Search for the cell housing the specified text and yield its (x, y) center coordinate. 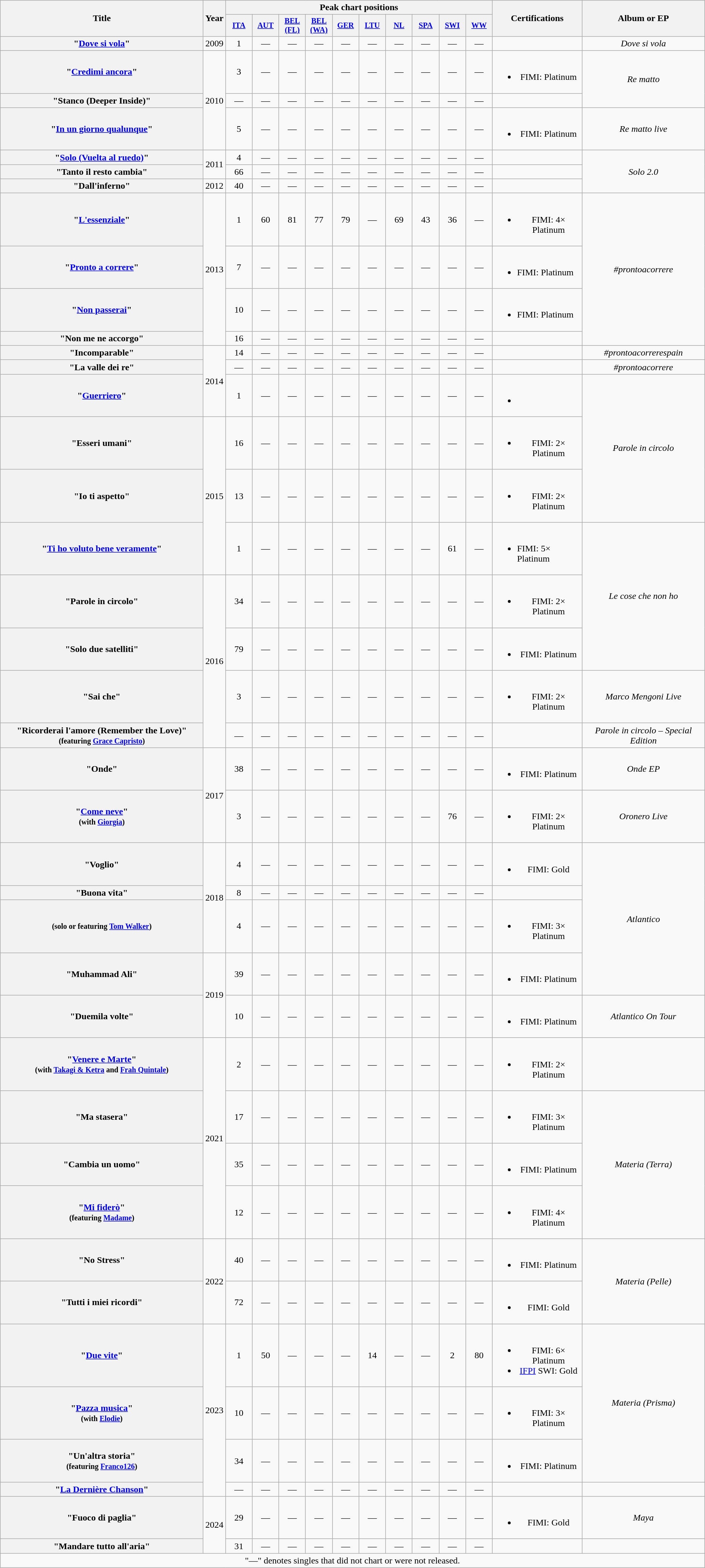
Materia (Pelle) (644, 1281)
"In un giorno qualunque" (102, 129)
2021 (215, 1138)
Onde EP (644, 769)
Certifications (537, 18)
Marco Mengoni Live (644, 697)
SWI (453, 26)
AUT (266, 26)
Parole in circolo (644, 448)
35 (239, 1165)
"Non me ne accorgo" (102, 338)
"Mandare tutto all'aria" (102, 1546)
"Sai che" (102, 697)
"Pazza musica"(with Elodie) (102, 1413)
81 (292, 220)
"Non passerai" (102, 310)
Solo 2.0 (644, 172)
2022 (215, 1281)
8 (239, 893)
"Esseri umani" (102, 443)
Re matto (644, 79)
"Dall'inferno" (102, 186)
"Solo (Vuelta al ruedo)" (102, 157)
Parole in circolo – Special Edition (644, 735)
17 (239, 1117)
2014 (215, 381)
FIMI: 5× Platinum (537, 548)
"Tanto il resto cambia" (102, 172)
76 (453, 817)
BEL (FL) (292, 26)
"Tutti i miei ricordi" (102, 1302)
"Ma stasera" (102, 1117)
Materia (Prisma) (644, 1403)
"Venere e Marte"(with Takagi & Ketra and Frah Quintale) (102, 1064)
ITA (239, 26)
29 (239, 1518)
39 (239, 974)
2019 (215, 995)
69 (399, 220)
FIMI: 6× PlatinumIFPI SWI: Gold (537, 1355)
"Buona vita" (102, 893)
Atlantico (644, 919)
5 (239, 129)
"Due vite" (102, 1355)
2011 (215, 165)
"Duemila volte" (102, 1016)
Maya (644, 1518)
SPA (426, 26)
"Incomparable" (102, 353)
66 (239, 172)
LTU (372, 26)
"Come neve"(with Giorgia) (102, 817)
"Io ti aspetto" (102, 496)
2016 (215, 661)
2012 (215, 186)
NL (399, 26)
2010 (215, 101)
2024 (215, 1525)
Dove si vola (644, 43)
"—" denotes singles that did not chart or were not released. (352, 1560)
"Voglio" (102, 864)
#prontoacorrerespain (644, 353)
80 (479, 1355)
GER (346, 26)
"Ti ho voluto bene veramente" (102, 548)
2023 (215, 1410)
"Stanco (Deeper Inside)" (102, 101)
2017 (215, 795)
"No Stress" (102, 1260)
"Dove si vola" (102, 43)
43 (426, 220)
"Ricorderai l'amore (Remember the Love)"(featuring Grace Capristo) (102, 735)
7 (239, 267)
"Mi fiderò"(featuring Madame) (102, 1212)
77 (319, 220)
Year (215, 18)
"Solo due satelliti" (102, 649)
31 (239, 1546)
2015 (215, 496)
61 (453, 548)
Oronero Live (644, 817)
"La Dernière Chanson" (102, 1489)
2009 (215, 43)
50 (266, 1355)
38 (239, 769)
2013 (215, 269)
(solo or featuring Tom Walker) (102, 926)
2018 (215, 898)
"Cambia un uomo" (102, 1165)
"Credimi ancora" (102, 72)
"Guerriero" (102, 395)
Materia (Terra) (644, 1165)
Le cose che non ho (644, 596)
"Parole in circolo" (102, 602)
Re matto live (644, 129)
Title (102, 18)
36 (453, 220)
WW (479, 26)
BEL (WA) (319, 26)
Atlantico On Tour (644, 1016)
Album or EP (644, 18)
"Onde" (102, 769)
13 (239, 496)
72 (239, 1302)
"La valle dei re" (102, 367)
60 (266, 220)
"L'essenziale" (102, 220)
12 (239, 1212)
Peak chart positions (359, 8)
"Pronto a correre" (102, 267)
"Muhammad Ali" (102, 974)
"Fuoco di paglia" (102, 1518)
"Un'altra storia"(featuring Franco126) (102, 1461)
